Provide the (X, Y) coordinate of the cell's center where the given text is located.  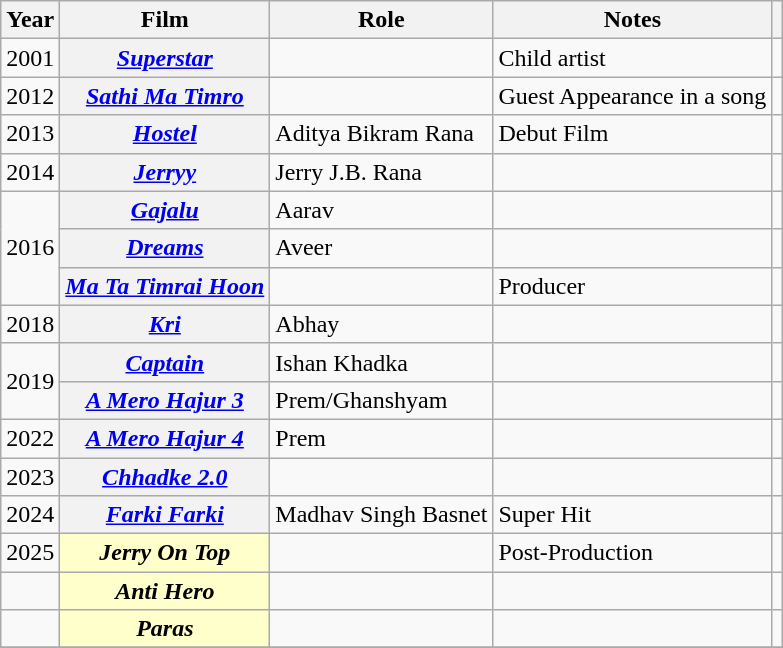
2022 (30, 438)
Prem/Ghanshyam (382, 400)
Film (165, 20)
A Mero Hajur 4 (165, 438)
Ishan Khadka (382, 362)
A Mero Hajur 3 (165, 400)
Jerry On Top (165, 553)
Super Hit (632, 515)
Gajalu (165, 210)
Jerryy (165, 172)
Child artist (632, 58)
Dreams (165, 248)
Aveer (382, 248)
Ma Ta Timrai Hoon (165, 286)
2025 (30, 553)
2019 (30, 381)
2001 (30, 58)
2023 (30, 477)
Hostel (165, 134)
Role (382, 20)
2012 (30, 96)
Chhadke 2.0 (165, 477)
Farki Farki (165, 515)
Notes (632, 20)
Prem (382, 438)
Superstar (165, 58)
Captain (165, 362)
Jerry J.B. Rana (382, 172)
2013 (30, 134)
Aditya Bikram Rana (382, 134)
2014 (30, 172)
Guest Appearance in a song (632, 96)
2024 (30, 515)
Producer (632, 286)
Sathi Ma Timro (165, 96)
2016 (30, 248)
Year (30, 20)
Abhay (382, 324)
Post-Production (632, 553)
Aarav (382, 210)
Debut Film (632, 134)
Kri (165, 324)
Madhav Singh Basnet (382, 515)
Paras (165, 629)
2018 (30, 324)
Anti Hero (165, 591)
